Capture the cell that displays the provided text and extract its (x, y) central coordinate. 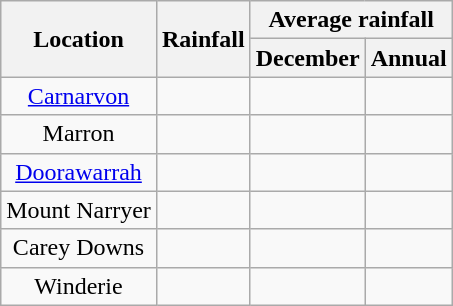
Carey Downs (79, 248)
Doorawarrah (79, 172)
Average rainfall (351, 20)
Carnarvon (79, 96)
Mount Narryer (79, 210)
December (308, 58)
Location (79, 39)
Annual (408, 58)
Winderie (79, 286)
Marron (79, 134)
Rainfall (203, 39)
